From the cell containing the given text, extract its center point as (x, y) coordinate. 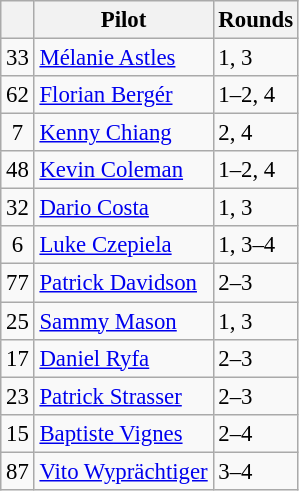
Baptiste Vignes (124, 433)
33 (18, 58)
3–4 (256, 471)
32 (18, 208)
1, 3–4 (256, 245)
Patrick Davidson (124, 283)
17 (18, 358)
Sammy Mason (124, 321)
23 (18, 396)
62 (18, 95)
Daniel Ryfa (124, 358)
Kenny Chiang (124, 133)
Kevin Coleman (124, 170)
87 (18, 471)
48 (18, 170)
2–4 (256, 433)
2, 4 (256, 133)
7 (18, 133)
Rounds (256, 20)
Vito Wyprächtiger (124, 471)
Patrick Strasser (124, 396)
Luke Czepiela (124, 245)
77 (18, 283)
Dario Costa (124, 208)
6 (18, 245)
Florian Bergér (124, 95)
Pilot (124, 20)
25 (18, 321)
Mélanie Astles (124, 58)
15 (18, 433)
